For the text-containing cell, return its midpoint in (x, y) coordinate format. 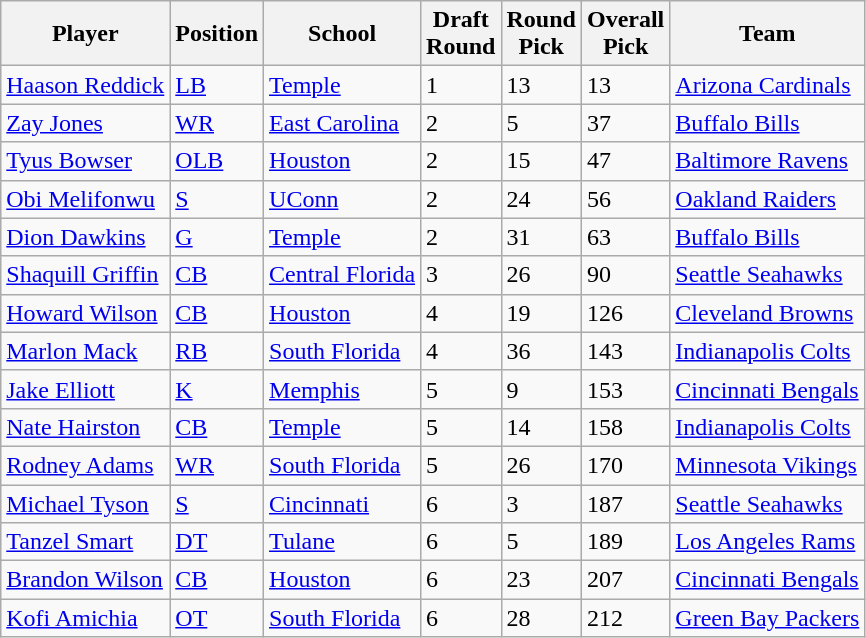
47 (625, 161)
Rodney Adams (86, 465)
63 (625, 237)
Jake Elliott (86, 389)
Baltimore Ravens (768, 161)
Team (768, 34)
153 (625, 389)
OT (217, 618)
G (217, 237)
23 (541, 580)
Howard Wilson (86, 313)
9 (541, 389)
Haason Reddick (86, 85)
37 (625, 123)
Position (217, 34)
K (217, 389)
143 (625, 351)
Tulane (342, 542)
UConn (342, 199)
126 (625, 313)
Dion Dawkins (86, 237)
Obi Melifonwu (86, 199)
East Carolina (342, 123)
School (342, 34)
170 (625, 465)
Kofi Amichia (86, 618)
19 (541, 313)
RoundPick (541, 34)
15 (541, 161)
Brandon Wilson (86, 580)
Oakland Raiders (768, 199)
31 (541, 237)
14 (541, 427)
Los Angeles Rams (768, 542)
207 (625, 580)
Tanzel Smart (86, 542)
1 (461, 85)
28 (541, 618)
Green Bay Packers (768, 618)
90 (625, 275)
158 (625, 427)
DraftRound (461, 34)
LB (217, 85)
24 (541, 199)
OLB (217, 161)
Michael Tyson (86, 503)
OverallPick (625, 34)
Cleveland Browns (768, 313)
189 (625, 542)
Arizona Cardinals (768, 85)
Shaquill Griffin (86, 275)
Memphis (342, 389)
187 (625, 503)
Central Florida (342, 275)
RB (217, 351)
Player (86, 34)
212 (625, 618)
Nate Hairston (86, 427)
Tyus Bowser (86, 161)
Zay Jones (86, 123)
Marlon Mack (86, 351)
56 (625, 199)
Minnesota Vikings (768, 465)
Cincinnati (342, 503)
DT (217, 542)
36 (541, 351)
